Scan for the cell matching the given text and deliver its (X, Y) coordinate at center. 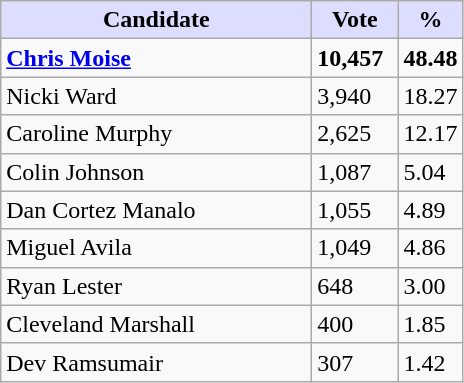
18.27 (430, 96)
1.85 (430, 324)
400 (355, 324)
10,457 (355, 58)
5.04 (430, 172)
Chris Moise (156, 58)
Candidate (156, 20)
1,055 (355, 210)
1.42 (430, 362)
2,625 (355, 134)
Caroline Murphy (156, 134)
Dan Cortez Manalo (156, 210)
3.00 (430, 286)
Cleveland Marshall (156, 324)
% (430, 20)
4.89 (430, 210)
307 (355, 362)
Colin Johnson (156, 172)
12.17 (430, 134)
Ryan Lester (156, 286)
1,049 (355, 248)
Dev Ramsumair (156, 362)
4.86 (430, 248)
1,087 (355, 172)
Miguel Avila (156, 248)
3,940 (355, 96)
648 (355, 286)
Nicki Ward (156, 96)
48.48 (430, 58)
Vote (355, 20)
